Pinpoint the cell where the given text exists, returning its (x, y) midpoint coordinate. 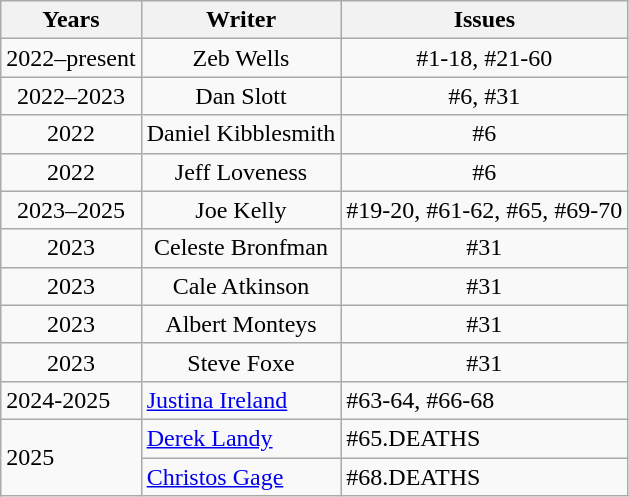
2024-2025 (71, 400)
2025 (71, 457)
#68.DEATHS (484, 477)
#63-64, #66-68 (484, 400)
Steve Foxe (241, 362)
Justina Ireland (241, 400)
Issues (484, 20)
Derek Landy (241, 438)
2022–present (71, 58)
Dan Slott (241, 96)
2023–2025 (71, 210)
2022–2023 (71, 96)
Years (71, 20)
#1-18, #21-60 (484, 58)
Cale Atkinson (241, 286)
Jeff Loveness (241, 172)
#6, #31 (484, 96)
Joe Kelly (241, 210)
Zeb Wells (241, 58)
Albert Monteys (241, 324)
#65.DEATHS (484, 438)
Writer (241, 20)
#19-20, #61-62, #65, #69-70 (484, 210)
Celeste Bronfman (241, 248)
Daniel Kibblesmith (241, 134)
Christos Gage (241, 477)
